Capture the cell that displays the provided text and extract its (x, y) central coordinate. 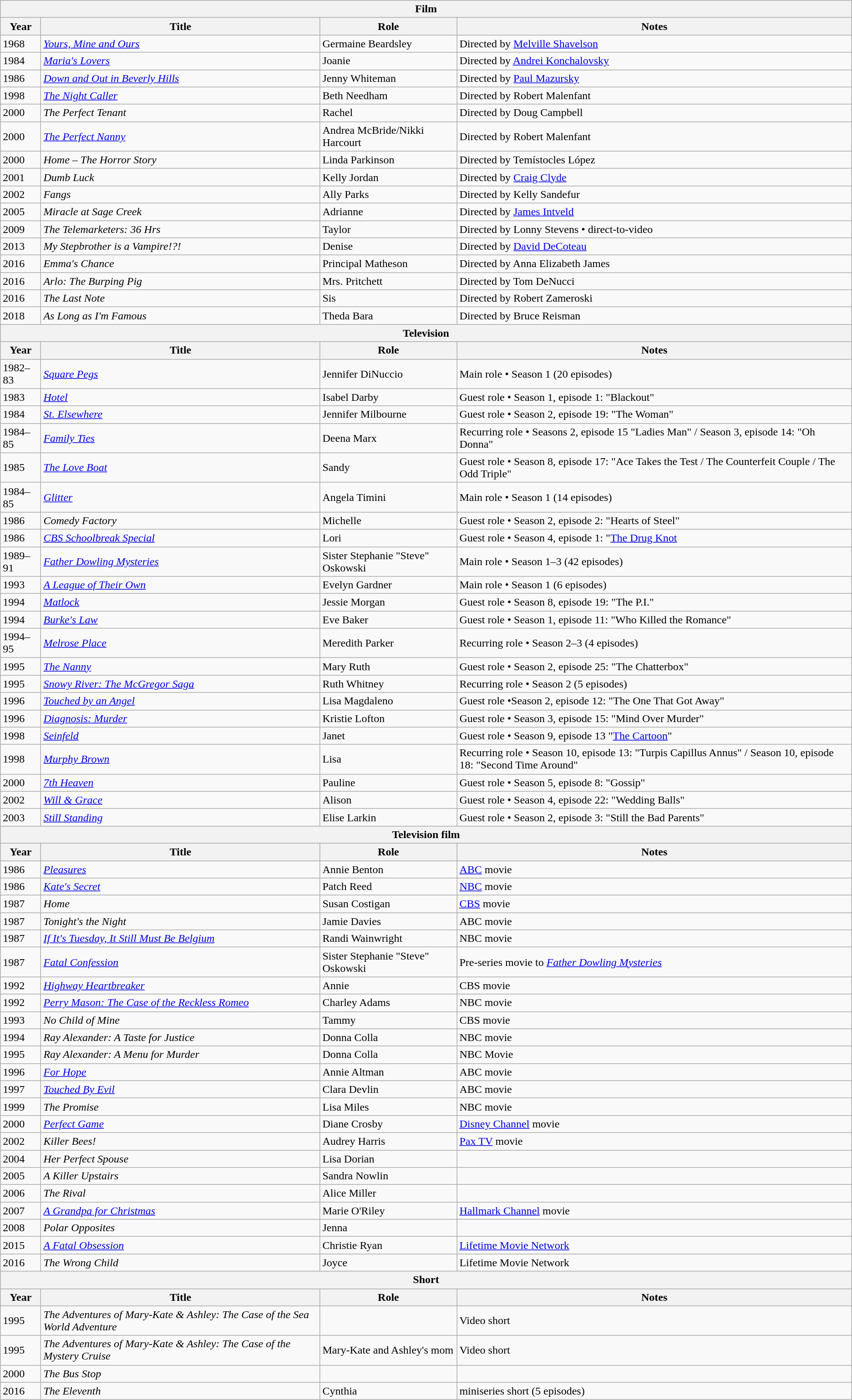
Main role • Season 1 (20 episodes) (654, 374)
Touched By Evil (180, 1089)
Deena Marx (389, 438)
Audrey Harris (389, 1141)
Guest role • Season 2, episode 19: "The Woman" (654, 414)
Recurring role • Seasons 2, episode 15 "Ladies Man" / Season 3, episode 14: "Oh Donna" (654, 438)
2001 (21, 177)
Directed by Craig Clyde (654, 177)
Directed by Lonny Stevens • direct-to-video (654, 229)
Ray Alexander: A Menu for Murder (180, 1055)
Melrose Place (180, 643)
Meredith Parker (389, 643)
Directed by David DeCoteau (654, 247)
miniseries short (5 episodes) (654, 1391)
Directed by Bruce Reisman (654, 316)
NBC Movie (654, 1055)
Lisa (389, 759)
Directed by Doug Campbell (654, 113)
The Rival (180, 1193)
Joyce (389, 1263)
For Hope (180, 1072)
Pax TV movie (654, 1141)
Guest role • Season 8, episode 17: "Ace Takes the Test / The Counterfeit Couple / The Odd Triple" (654, 468)
Directed by Kelly Sandefur (654, 194)
Home (180, 904)
2004 (21, 1159)
Film (426, 9)
A Fatal Obsession (180, 1245)
Lisa Magdaleno (389, 701)
Burke's Law (180, 620)
Will & Grace (180, 800)
Annie (389, 986)
Television film (426, 834)
2009 (21, 229)
The Bus Stop (180, 1374)
Hotel (180, 397)
Beth Needham (389, 96)
Susan Costigan (389, 904)
Down and Out in Beverly Hills (180, 78)
Polar Opposites (180, 1228)
1989–91 (21, 561)
The Eleventh (180, 1391)
Directed by Melville Shavelson (654, 44)
Directed by Andrei Konchalovsky (654, 61)
Directed by Anna Elizabeth James (654, 264)
Guest role • Season 5, episode 8: "Gossip" (654, 783)
Guest role • Season 8, episode 19: "The P.I." (654, 602)
Jennifer DiNuccio (389, 374)
Home – The Horror Story (180, 160)
Eve Baker (389, 620)
Jenna (389, 1228)
Guest role • Season 9, episode 13 "The Cartoon" (654, 736)
The Last Note (180, 298)
Tonight's the Night (180, 921)
A Killer Upstairs (180, 1176)
Tammy (389, 1020)
The Wrong Child (180, 1263)
Matlock (180, 602)
Jessie Morgan (389, 602)
Directed by James Intveld (654, 212)
Highway Heartbreaker (180, 986)
The Perfect Tenant (180, 113)
Evelyn Gardner (389, 585)
Still Standing (180, 817)
Linda Parkinson (389, 160)
Germaine Beardsley (389, 44)
Main role • Season 1 (14 episodes) (654, 497)
Mary Ruth (389, 667)
Guest role • Season 1, episode 11: "Who Killed the Romance" (654, 620)
Yours, Mine and Ours (180, 44)
Kelly Jordan (389, 177)
Guest role • Season 1, episode 1: "Blackout" (654, 397)
Charley Adams (389, 1003)
Square Pegs (180, 374)
Isabel Darby (389, 397)
Ruth Whitney (389, 684)
Randi Wainwright (389, 939)
Clara Devlin (389, 1089)
Principal Matheson (389, 264)
Sandra Nowlin (389, 1176)
Taylor (389, 229)
Short (426, 1280)
Fangs (180, 194)
Denise (389, 247)
Andrea McBride/Nikki Harcourt (389, 136)
The Promise (180, 1107)
Kate's Secret (180, 887)
Angela Timini (389, 497)
A League of Their Own (180, 585)
Janet (389, 736)
Guest role • Season 4, episode 1: "The Drug Knot (654, 538)
Adrianne (389, 212)
2006 (21, 1193)
Ally Parks (389, 194)
Guest role • Season 2, episode 25: "The Chatterbox" (654, 667)
Theda Bara (389, 316)
1983 (21, 397)
Directed by Paul Mazursky (654, 78)
Glitter (180, 497)
The Adventures of Mary-Kate & Ashley: The Case of the Sea World Adventure (180, 1320)
Main role • Season 1–3 (42 episodes) (654, 561)
Patch Reed (389, 887)
Miracle at Sage Creek (180, 212)
Touched by an Angel (180, 701)
Guest role • Season 3, episode 15: "Mind Over Murder" (654, 718)
Main role • Season 1 (6 episodes) (654, 585)
Family Ties (180, 438)
Her Perfect Spouse (180, 1159)
1982–83 (21, 374)
Seinfeld (180, 736)
Jenny Whiteman (389, 78)
Mary-Kate and Ashley's mom (389, 1350)
The Nanny (180, 667)
Alice Miller (389, 1193)
Lisa Dorian (389, 1159)
Kristie Lofton (389, 718)
Pleasures (180, 869)
Annie Benton (389, 869)
Jamie Davies (389, 921)
Maria's Lovers (180, 61)
Snowy River: The McGregor Saga (180, 684)
1997 (21, 1089)
Recurring role • Season 2 (5 episodes) (654, 684)
Directed by Temístocles López (654, 160)
2003 (21, 817)
Jennifer Milbourne (389, 414)
Recurring role • Season 2–3 (4 episodes) (654, 643)
2007 (21, 1211)
Comedy Factory (180, 521)
1985 (21, 468)
Christie Ryan (389, 1245)
Guest role • Season 2, episode 2: "Hearts of Steel" (654, 521)
The Perfect Nanny (180, 136)
Rachel (389, 113)
Guest role • Season 4, episode 22: "Wedding Balls" (654, 800)
2008 (21, 1228)
The Night Caller (180, 96)
No Child of Mine (180, 1020)
The Love Boat (180, 468)
Elise Larkin (389, 817)
Marie O'Riley (389, 1211)
The Adventures of Mary-Kate & Ashley: The Case of the Mystery Cruise (180, 1350)
Directed by Robert Zameroski (654, 298)
Directed by Tom DeNucci (654, 281)
Cynthia (389, 1391)
Ray Alexander: A Taste for Justice (180, 1037)
My Stepbrother is a Vampire!?! (180, 247)
Killer Bees! (180, 1141)
Diagnosis: Murder (180, 718)
Pre-series movie to Father Dowling Mysteries (654, 962)
2013 (21, 247)
Alison (389, 800)
Dumb Luck (180, 177)
Disney Channel movie (654, 1124)
1999 (21, 1107)
Recurring role • Season 10, episode 13: "Turpis Capillus Annus" / Season 10, episode 18: "Second Time Around" (654, 759)
Sis (389, 298)
Pauline (389, 783)
Perry Mason: The Case of the Reckless Romeo (180, 1003)
Diane Crosby (389, 1124)
Emma's Chance (180, 264)
Lisa Miles (389, 1107)
Guest role • Season 2, episode 3: "Still the Bad Parents" (654, 817)
Guest role •Season 2, episode 12: "The One That Got Away" (654, 701)
CBS Schoolbreak Special (180, 538)
Arlo: The Burping Pig (180, 281)
1994–95 (21, 643)
If It's Tuesday, It Still Must Be Belgium (180, 939)
A Grandpa for Christmas (180, 1211)
Sandy (389, 468)
St. Elsewhere (180, 414)
7th Heaven (180, 783)
As Long as I'm Famous (180, 316)
Fatal Confession (180, 962)
Hallmark Channel movie (654, 1211)
Mrs. Pritchett (389, 281)
1968 (21, 44)
Television (426, 333)
Perfect Game (180, 1124)
The Telemarketers: 36 Hrs (180, 229)
Joanie (389, 61)
Annie Altman (389, 1072)
Murphy Brown (180, 759)
Michelle (389, 521)
Father Dowling Mysteries (180, 561)
Lori (389, 538)
2018 (21, 316)
2015 (21, 1245)
